From the cell containing the given text, extract its center point as (X, Y) coordinate. 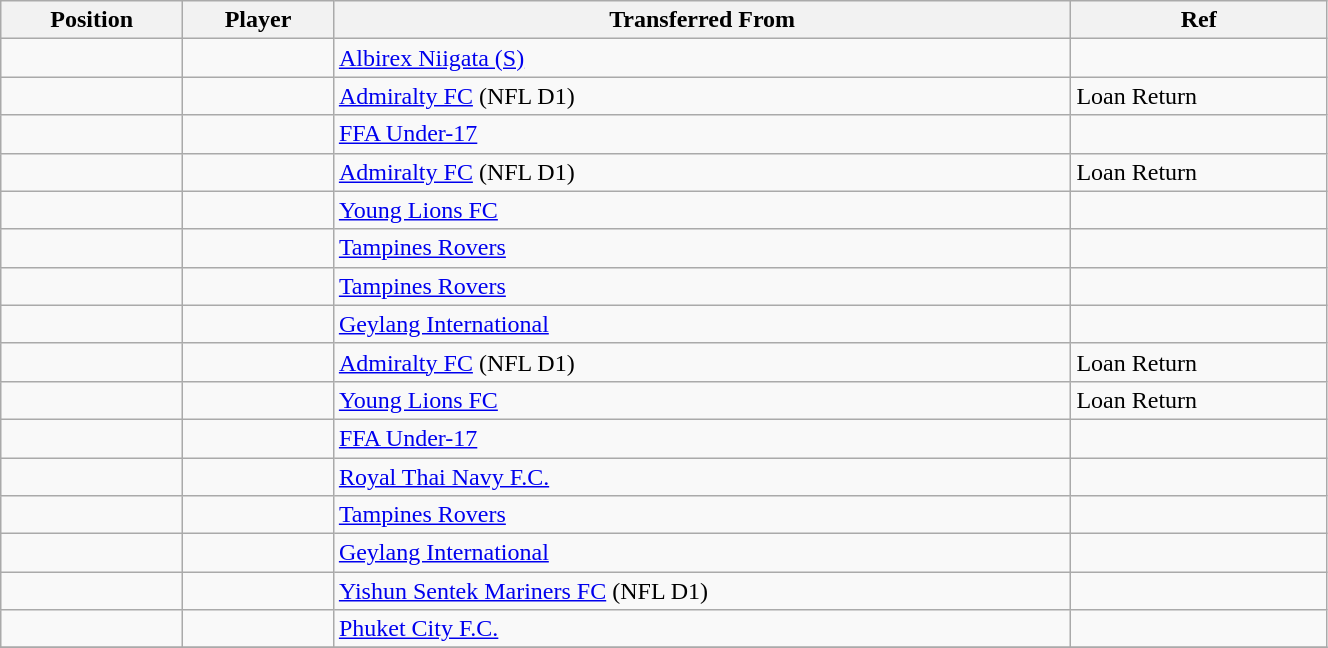
Royal Thai Navy F.C. (702, 477)
Player (258, 20)
Yishun Sentek Mariners FC (NFL D1) (702, 591)
Position (92, 20)
Albirex Niigata (S) (702, 58)
Ref (1199, 20)
Phuket City F.C. (702, 629)
Transferred From (702, 20)
